Output the (x, y) coordinate of the center of the cell containing the given text.  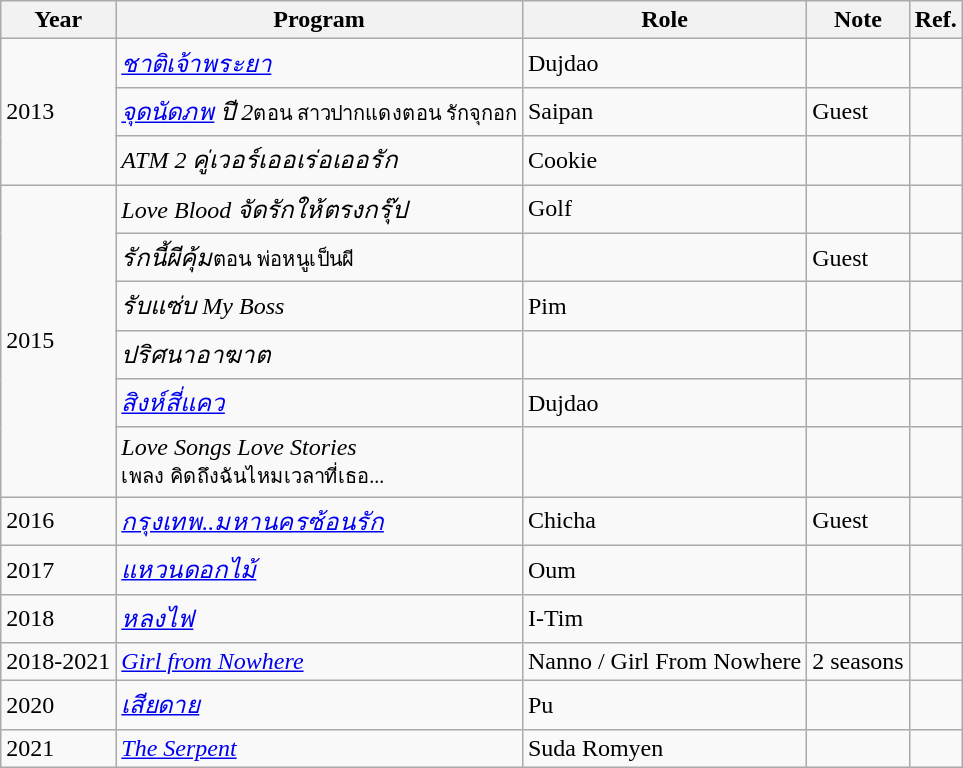
Year (58, 20)
แหวนดอกไม้ (320, 570)
ATM 2 คู่เวอร์เออเร่อเออรัก (320, 160)
รับแซ่บ My Boss (320, 306)
The Serpent (320, 748)
Note (858, 20)
Suda Romyen (664, 748)
2018-2021 (58, 662)
Pu (664, 706)
Saipan (664, 112)
2020 (58, 706)
Love Blood จัดรักให้ตรงกรุ๊ป (320, 208)
ปริศนาอาฆาต (320, 354)
หลงไฟ (320, 618)
รักนี้ผีคุ้มตอน พ่อหนูเป็นผี (320, 258)
2 seasons (858, 662)
Oum (664, 570)
I-Tim (664, 618)
Nanno / Girl From Nowhere (664, 662)
เสียดาย (320, 706)
Love Songs Love Storiesเพลง คิดถึงฉันไหมเวลาที่เธอ... (320, 462)
ชาติเจ้าพระยา (320, 64)
2018 (58, 618)
Program (320, 20)
จุดนัดภพ ปี 2ตอน สาวปากแดงตอน รักจุกอก (320, 112)
2013 (58, 112)
2016 (58, 522)
Chicha (664, 522)
Ref. (936, 20)
Girl from Nowhere (320, 662)
Cookie (664, 160)
2015 (58, 340)
Golf (664, 208)
2021 (58, 748)
สิงห์สี่แคว (320, 404)
Role (664, 20)
2017 (58, 570)
Pim (664, 306)
กรุงเทพ..มหานครซ้อนรัก (320, 522)
